For the text-containing cell, return its midpoint in (x, y) coordinate format. 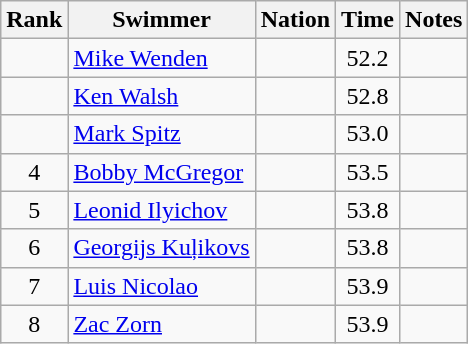
Notes (434, 20)
5 (34, 210)
Nation (295, 20)
Time (368, 20)
8 (34, 324)
4 (34, 172)
Luis Nicolao (162, 286)
53.0 (368, 134)
53.5 (368, 172)
Mike Wenden (162, 58)
Zac Zorn (162, 324)
Rank (34, 20)
52.8 (368, 96)
Bobby McGregor (162, 172)
Swimmer (162, 20)
7 (34, 286)
Mark Spitz (162, 134)
Leonid Ilyichov (162, 210)
Georgijs Kuļikovs (162, 248)
6 (34, 248)
Ken Walsh (162, 96)
52.2 (368, 58)
